Pinpoint the cell where the given text exists, returning its (X, Y) midpoint coordinate. 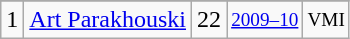
2009–10 (265, 20)
1 (12, 20)
Art Parakhouski (108, 20)
22 (210, 20)
VMI (326, 20)
